Determine the [x, y] coordinate at the center of the cell enclosing the given text.  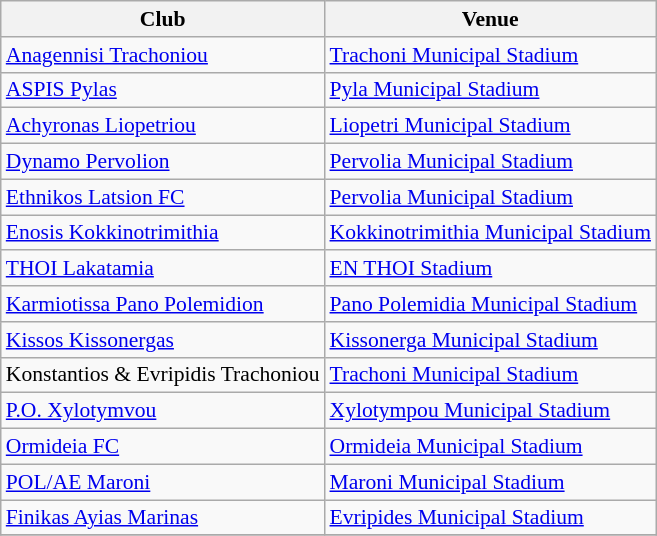
Ethnikos Latsion FC [163, 197]
Kokkinotrimithia Municipal Stadium [490, 233]
Maroni Municipal Stadium [490, 482]
Venue [490, 19]
Karmiotissa Pano Polemidion [163, 304]
Liopetri Municipal Stadium [490, 126]
Club [163, 19]
Kissos Kissonergas [163, 340]
Achyronas Liopetriou [163, 126]
Ormideia Municipal Stadium [490, 447]
Finikas Ayias Marinas [163, 518]
Evripides Municipal Stadium [490, 518]
Pano Polemidia Municipal Stadium [490, 304]
P.O. Xylotymvou [163, 411]
THOI Lakatamia [163, 269]
Konstantios & Evripidis Trachoniou [163, 375]
Xylotympou Municipal Stadium [490, 411]
POL/AE Maroni [163, 482]
Pyla Municipal Stadium [490, 90]
Dynamo Pervolion [163, 162]
Enosis Kokkinotrimithia [163, 233]
Kissonerga Municipal Stadium [490, 340]
ASPIS Pylas [163, 90]
Ormideia FC [163, 447]
Anagennisi Trachoniou [163, 55]
EN THOI Stadium [490, 269]
